Return the [X, Y] coordinate for the center point of the cell that contains the specified text.  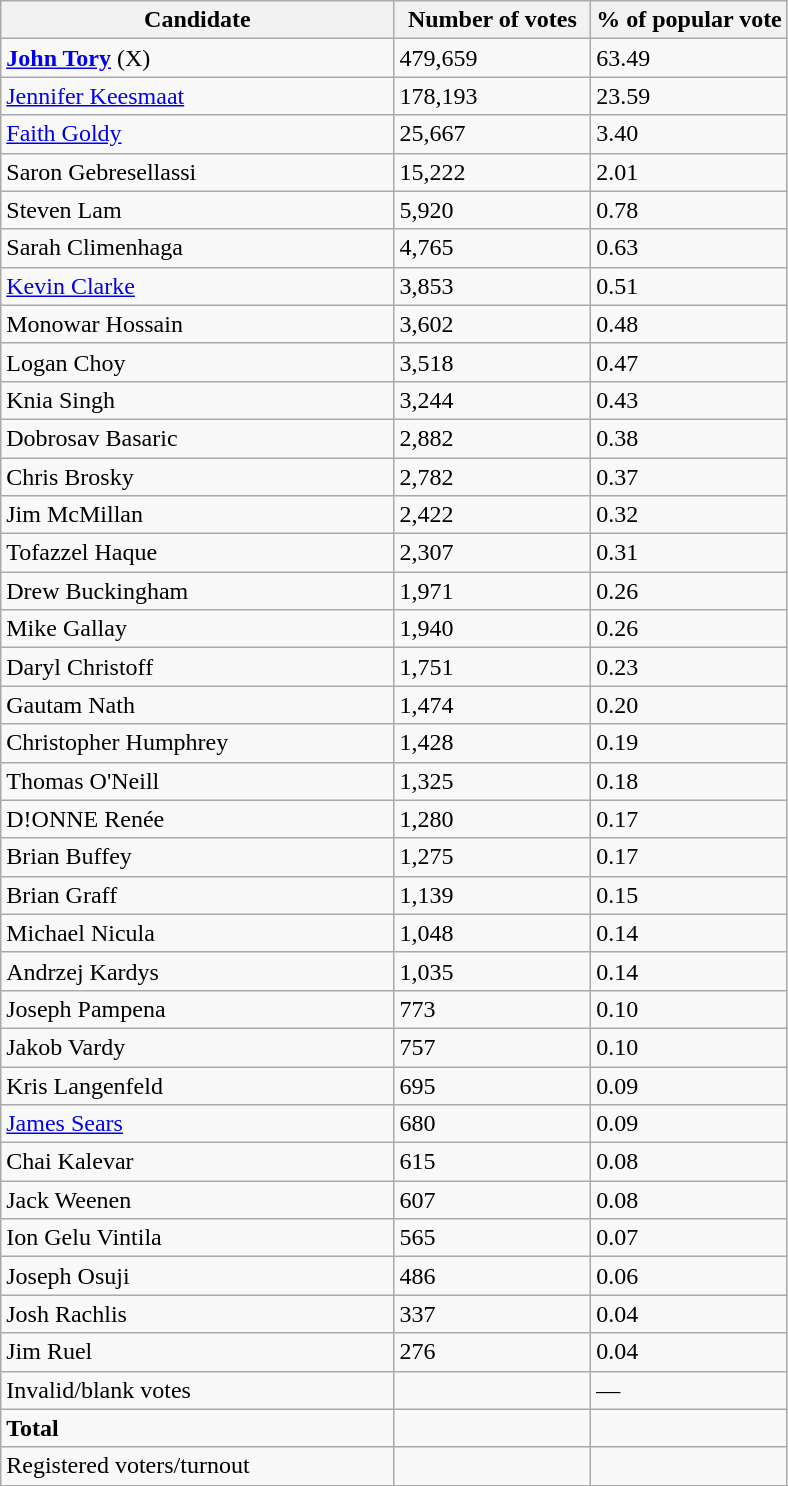
Joseph Pampena [198, 1009]
Registered voters/turnout [198, 1466]
3,244 [492, 400]
Knia Singh [198, 400]
0.31 [690, 553]
0.48 [690, 324]
0.43 [690, 400]
3,853 [492, 286]
Kris Langenfeld [198, 1085]
565 [492, 1238]
— [690, 1390]
2,882 [492, 438]
Michael Nicula [198, 933]
1,325 [492, 781]
Ion Gelu Vintila [198, 1238]
1,035 [492, 971]
680 [492, 1124]
2,307 [492, 553]
1,275 [492, 857]
Jim McMillan [198, 515]
Total [198, 1428]
2.01 [690, 172]
Jim Ruel [198, 1352]
0.51 [690, 286]
0.07 [690, 1238]
Brian Buffey [198, 857]
Number of votes [492, 20]
23.59 [690, 96]
0.37 [690, 477]
1,971 [492, 591]
Jakob Vardy [198, 1047]
Candidate [198, 20]
Daryl Christoff [198, 667]
Thomas O'Neill [198, 781]
James Sears [198, 1124]
486 [492, 1276]
1,751 [492, 667]
2,422 [492, 515]
5,920 [492, 210]
3,602 [492, 324]
0.06 [690, 1276]
Andrzej Kardys [198, 971]
25,667 [492, 134]
Jennifer Keesmaat [198, 96]
1,940 [492, 629]
Chris Brosky [198, 477]
0.19 [690, 743]
276 [492, 1352]
0.47 [690, 362]
1,474 [492, 705]
757 [492, 1047]
0.78 [690, 210]
3,518 [492, 362]
Sarah Climenhaga [198, 248]
Logan Choy [198, 362]
Joseph Osuji [198, 1276]
Invalid/blank votes [198, 1390]
337 [492, 1314]
773 [492, 1009]
Chai Kalevar [198, 1162]
3.40 [690, 134]
479,659 [492, 58]
0.15 [690, 895]
15,222 [492, 172]
0.23 [690, 667]
Steven Lam [198, 210]
0.63 [690, 248]
Mike Gallay [198, 629]
Brian Graff [198, 895]
615 [492, 1162]
63.49 [690, 58]
Gautam Nath [198, 705]
695 [492, 1085]
1,428 [492, 743]
John Tory (X) [198, 58]
0.38 [690, 438]
Saron Gebresellassi [198, 172]
0.18 [690, 781]
Christopher Humphrey [198, 743]
Tofazzel Haque [198, 553]
Dobrosav Basaric [198, 438]
0.20 [690, 705]
0.32 [690, 515]
2,782 [492, 477]
607 [492, 1200]
Josh Rachlis [198, 1314]
178,193 [492, 96]
D!ONNE Renée [198, 819]
1,280 [492, 819]
1,048 [492, 933]
% of popular vote [690, 20]
Jack Weenen [198, 1200]
1,139 [492, 895]
Faith Goldy [198, 134]
Monowar Hossain [198, 324]
4,765 [492, 248]
Drew Buckingham [198, 591]
Kevin Clarke [198, 286]
